For the text-containing cell, return its midpoint in [X, Y] coordinate format. 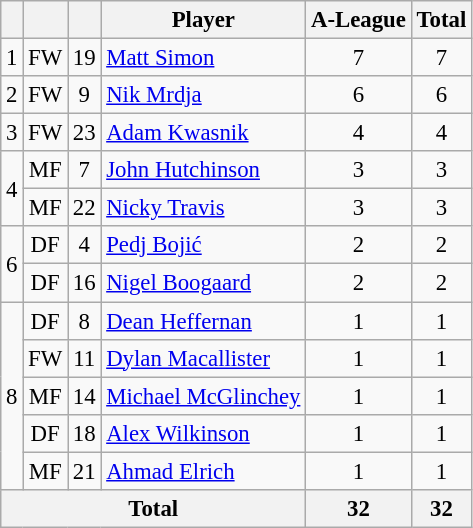
Michael McGlinchey [204, 396]
Adam Kwasnik [204, 133]
Ahmad Elrich [204, 471]
16 [84, 283]
Nik Mrdja [204, 95]
Alex Wilkinson [204, 433]
14 [84, 396]
11 [84, 358]
18 [84, 433]
Player [204, 20]
Matt Simon [204, 58]
19 [84, 58]
Nicky Travis [204, 208]
23 [84, 133]
Dean Heffernan [204, 321]
Nigel Boogaard [204, 283]
John Hutchinson [204, 170]
22 [84, 208]
Pedj Bojić [204, 245]
A-League [359, 20]
21 [84, 471]
9 [84, 95]
Dylan Macallister [204, 358]
